Return the (X, Y) coordinate for the center point of the cell that contains the specified text.  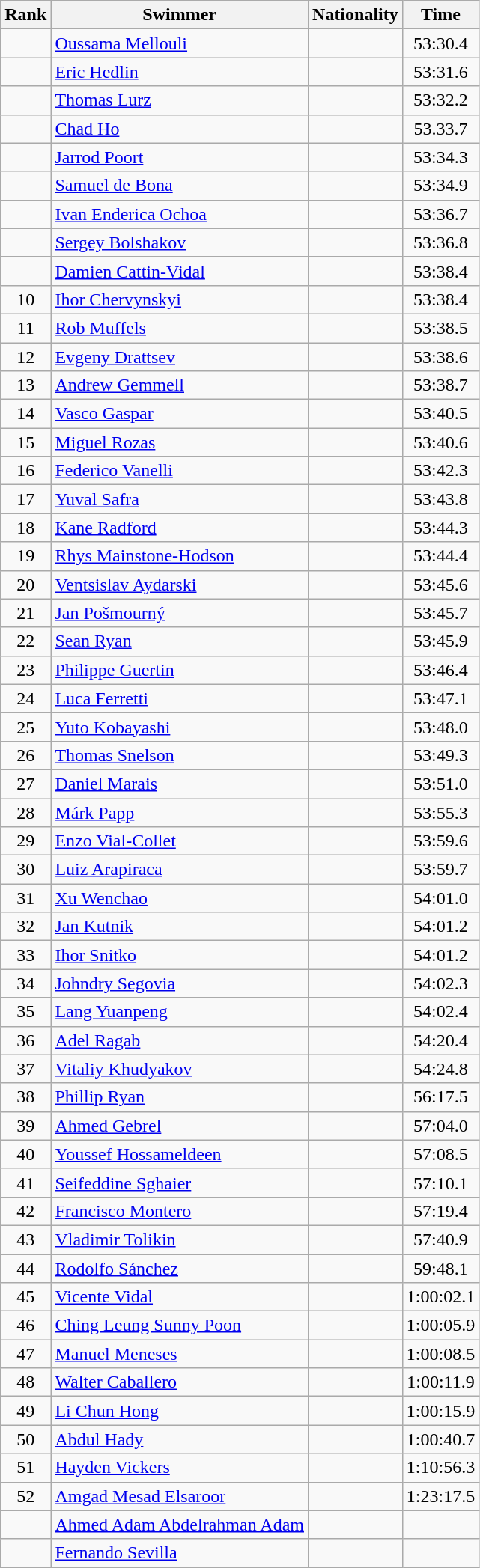
Phillip Ryan (180, 1097)
50 (25, 1439)
56:17.5 (440, 1097)
19 (25, 556)
Luiz Arapiraca (180, 870)
53:46.4 (440, 670)
53:43.8 (440, 499)
Vicente Vidal (180, 1297)
Vitaliy Khudyakov (180, 1069)
Yuval Safra (180, 499)
54:02.4 (440, 1012)
Li Chun Hong (180, 1411)
Rhys Mainstone-Hodson (180, 556)
30 (25, 870)
53:38.6 (440, 357)
53:40.6 (440, 442)
53:32.2 (440, 100)
Oussama Mellouli (180, 43)
53:34.3 (440, 157)
1:00:05.9 (440, 1326)
1:00:08.5 (440, 1354)
1:00:15.9 (440, 1411)
53:49.3 (440, 755)
53:38.7 (440, 385)
31 (25, 898)
42 (25, 1211)
53:40.5 (440, 414)
53:44.3 (440, 528)
53:59.6 (440, 841)
Kane Radford (180, 528)
Enzo Vial-Collet (180, 841)
Abdul Hady (180, 1439)
Rank (25, 15)
22 (25, 641)
Márk Papp (180, 812)
35 (25, 1012)
Thomas Snelson (180, 755)
Damien Cattin-Vidal (180, 271)
43 (25, 1239)
53:47.1 (440, 698)
1:00:02.1 (440, 1297)
53:44.4 (440, 556)
53:48.0 (440, 727)
53:45.6 (440, 585)
36 (25, 1040)
53:51.0 (440, 784)
53:45.7 (440, 613)
Yuto Kobayashi (180, 727)
14 (25, 414)
37 (25, 1069)
10 (25, 299)
21 (25, 613)
47 (25, 1354)
20 (25, 585)
Daniel Marais (180, 784)
53:59.7 (440, 870)
57:08.5 (440, 1154)
Swimmer (180, 15)
Ahmed Adam Abdelrahman Adam (180, 1525)
53:36.8 (440, 242)
40 (25, 1154)
Miguel Rozas (180, 442)
53:34.9 (440, 186)
48 (25, 1382)
13 (25, 385)
46 (25, 1326)
23 (25, 670)
Lang Yuanpeng (180, 1012)
Federico Vanelli (180, 471)
Xu Wenchao (180, 898)
Amgad Mesad Elsaroor (180, 1496)
Ivan Enderica Ochoa (180, 214)
49 (25, 1411)
54:02.3 (440, 983)
53:38.5 (440, 328)
12 (25, 357)
54:24.8 (440, 1069)
Chad Ho (180, 129)
Walter Caballero (180, 1382)
Fernando Sevilla (180, 1553)
Thomas Lurz (180, 100)
Ihor Chervynskyi (180, 299)
53:55.3 (440, 812)
Andrew Gemmell (180, 385)
16 (25, 471)
11 (25, 328)
Youssef Hossameldeen (180, 1154)
Rodolfo Sánchez (180, 1269)
Samuel de Bona (180, 186)
51 (25, 1468)
24 (25, 698)
34 (25, 983)
57:40.9 (440, 1239)
Eric Hedlin (180, 72)
25 (25, 727)
Jan Pošmourný (180, 613)
Seifeddine Sghaier (180, 1183)
Adel Ragab (180, 1040)
Ventsislav Aydarski (180, 585)
1:23:17.5 (440, 1496)
53:30.4 (440, 43)
Evgeny Drattsev (180, 357)
53:31.6 (440, 72)
Rob Muffels (180, 328)
53:42.3 (440, 471)
15 (25, 442)
45 (25, 1297)
18 (25, 528)
Time (440, 15)
54:01.0 (440, 898)
Vladimir Tolikin (180, 1239)
52 (25, 1496)
59:48.1 (440, 1269)
Hayden Vickers (180, 1468)
Nationality (356, 15)
Johndry Segovia (180, 983)
57:19.4 (440, 1211)
1:00:11.9 (440, 1382)
27 (25, 784)
28 (25, 812)
1:10:56.3 (440, 1468)
39 (25, 1126)
38 (25, 1097)
54:20.4 (440, 1040)
26 (25, 755)
41 (25, 1183)
53.33.7 (440, 129)
Ihor Snitko (180, 955)
Ching Leung Sunny Poon (180, 1326)
1:00:40.7 (440, 1439)
Jarrod Poort (180, 157)
Francisco Montero (180, 1211)
Sergey Bolshakov (180, 242)
Vasco Gaspar (180, 414)
32 (25, 927)
Sean Ryan (180, 641)
Luca Ferretti (180, 698)
53:45.9 (440, 641)
Manuel Meneses (180, 1354)
57:10.1 (440, 1183)
53:36.7 (440, 214)
Jan Kutnik (180, 927)
29 (25, 841)
Ahmed Gebrel (180, 1126)
Philippe Guertin (180, 670)
33 (25, 955)
17 (25, 499)
44 (25, 1269)
57:04.0 (440, 1126)
